Pinpoint the cell where the given text exists, returning its [X, Y] midpoint coordinate. 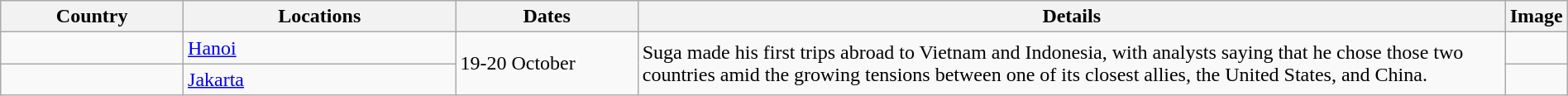
Locations [319, 17]
19-20 October [547, 64]
Country [93, 17]
Jakarta [319, 79]
Image [1537, 17]
Hanoi [319, 48]
Dates [547, 17]
Details [1072, 17]
